Return the (X, Y) coordinate for the center point of the cell that contains the specified text.  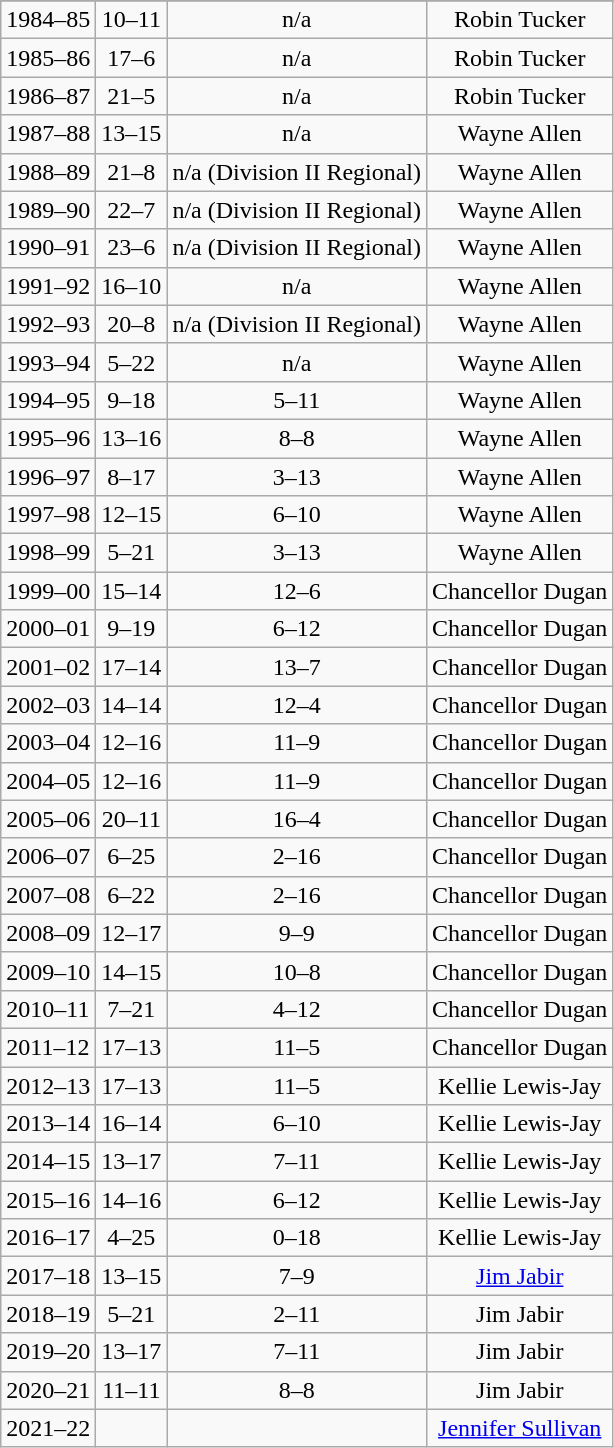
2005–06 (48, 819)
0–18 (297, 1238)
8–17 (132, 477)
5–22 (132, 362)
1985–86 (48, 58)
1990–91 (48, 248)
10–11 (132, 20)
20–11 (132, 819)
12–17 (132, 933)
2018–19 (48, 1314)
1986–87 (48, 96)
2021–22 (48, 1428)
7–9 (297, 1276)
2004–05 (48, 781)
14–14 (132, 705)
2019–20 (48, 1352)
2007–08 (48, 895)
12–6 (297, 591)
2006–07 (48, 857)
17–14 (132, 667)
2010–11 (48, 1009)
12–15 (132, 515)
16–10 (132, 286)
2020–21 (48, 1390)
1993–94 (48, 362)
2013–14 (48, 1124)
2002–03 (48, 705)
2011–12 (48, 1047)
7–21 (132, 1009)
2016–17 (48, 1238)
14–15 (132, 971)
1992–93 (48, 324)
13–16 (132, 438)
9–18 (132, 400)
1995–96 (48, 438)
2009–10 (48, 971)
2003–04 (48, 743)
6–25 (132, 857)
1988–89 (48, 172)
2017–18 (48, 1276)
1998–99 (48, 553)
2015–16 (48, 1200)
4–25 (132, 1238)
16–4 (297, 819)
2012–13 (48, 1085)
10–8 (297, 971)
1999–00 (48, 591)
12–4 (297, 705)
15–14 (132, 591)
9–19 (132, 629)
6–22 (132, 895)
2014–15 (48, 1162)
Jennifer Sullivan (520, 1428)
5–11 (297, 400)
21–5 (132, 96)
17–6 (132, 58)
1994–95 (48, 400)
20–8 (132, 324)
2000–01 (48, 629)
1989–90 (48, 210)
13–7 (297, 667)
1997–98 (48, 515)
4–12 (297, 1009)
16–14 (132, 1124)
1984–85 (48, 20)
1987–88 (48, 134)
2–11 (297, 1314)
23–6 (132, 248)
9–9 (297, 933)
11–11 (132, 1390)
2008–09 (48, 933)
1991–92 (48, 286)
14–16 (132, 1200)
21–8 (132, 172)
2001–02 (48, 667)
22–7 (132, 210)
1996–97 (48, 477)
